Find where the given text appears and provide that cell's center as (X, Y) coordinate. 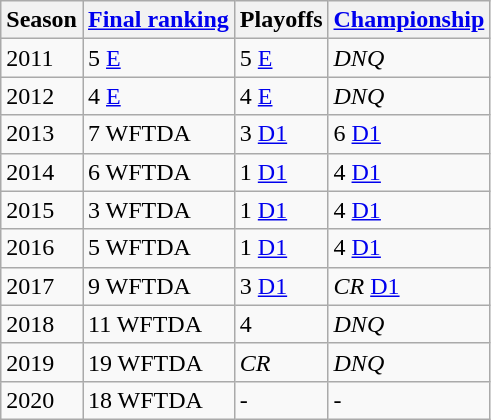
6 D1 (409, 134)
2011 (42, 58)
19 WFTDA (158, 362)
5 WFTDA (158, 248)
11 WFTDA (158, 324)
CR D1 (409, 286)
Playoffs (281, 20)
2018 (42, 324)
6 WFTDA (158, 172)
2013 (42, 134)
2019 (42, 362)
Final ranking (158, 20)
2014 (42, 172)
2017 (42, 286)
9 WFTDA (158, 286)
2012 (42, 96)
CR (281, 362)
Season (42, 20)
7 WFTDA (158, 134)
4 (281, 324)
2015 (42, 210)
3 WFTDA (158, 210)
2016 (42, 248)
2020 (42, 400)
Championship (409, 20)
18 WFTDA (158, 400)
